Return [X, Y] of the center of cell containing provided text 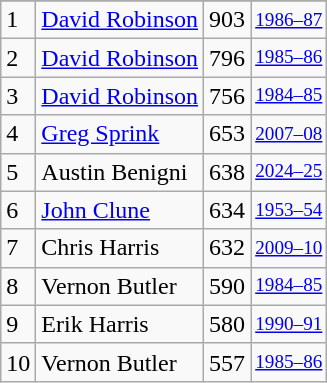
Austin Benigni [120, 172]
2 [18, 58]
8 [18, 286]
4 [18, 134]
John Clune [120, 210]
2009–10 [289, 248]
1953–54 [289, 210]
2007–08 [289, 134]
Greg Sprink [120, 134]
3 [18, 96]
903 [228, 20]
653 [228, 134]
634 [228, 210]
632 [228, 248]
5 [18, 172]
1986–87 [289, 20]
9 [18, 324]
638 [228, 172]
756 [228, 96]
2024–25 [289, 172]
796 [228, 58]
10 [18, 362]
1 [18, 20]
580 [228, 324]
1990–91 [289, 324]
590 [228, 286]
6 [18, 210]
Erik Harris [120, 324]
Chris Harris [120, 248]
557 [228, 362]
7 [18, 248]
